Identify which cell holds the provided text, then report its (x, y) central coordinate. 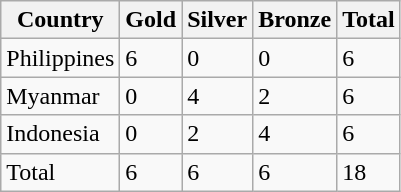
Myanmar (60, 96)
Indonesia (60, 134)
Gold (151, 20)
Silver (218, 20)
18 (369, 172)
Country (60, 20)
Bronze (295, 20)
Philippines (60, 58)
